From the cell containing the given text, extract its center point as [X, Y] coordinate. 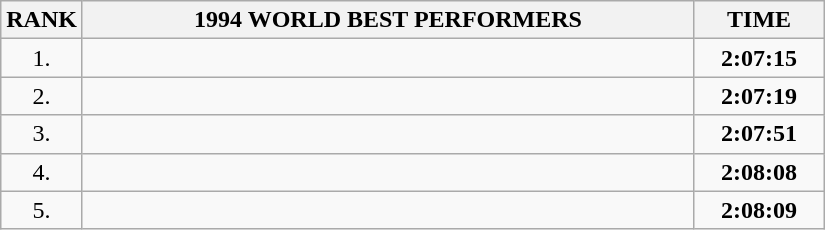
1. [42, 58]
2. [42, 96]
2:08:08 [760, 172]
TIME [760, 20]
RANK [42, 20]
4. [42, 172]
2:07:51 [760, 134]
5. [42, 210]
2:08:09 [760, 210]
1994 WORLD BEST PERFORMERS [388, 20]
2:07:19 [760, 96]
3. [42, 134]
2:07:15 [760, 58]
